Capture the cell that displays the provided text and extract its [x, y] central coordinate. 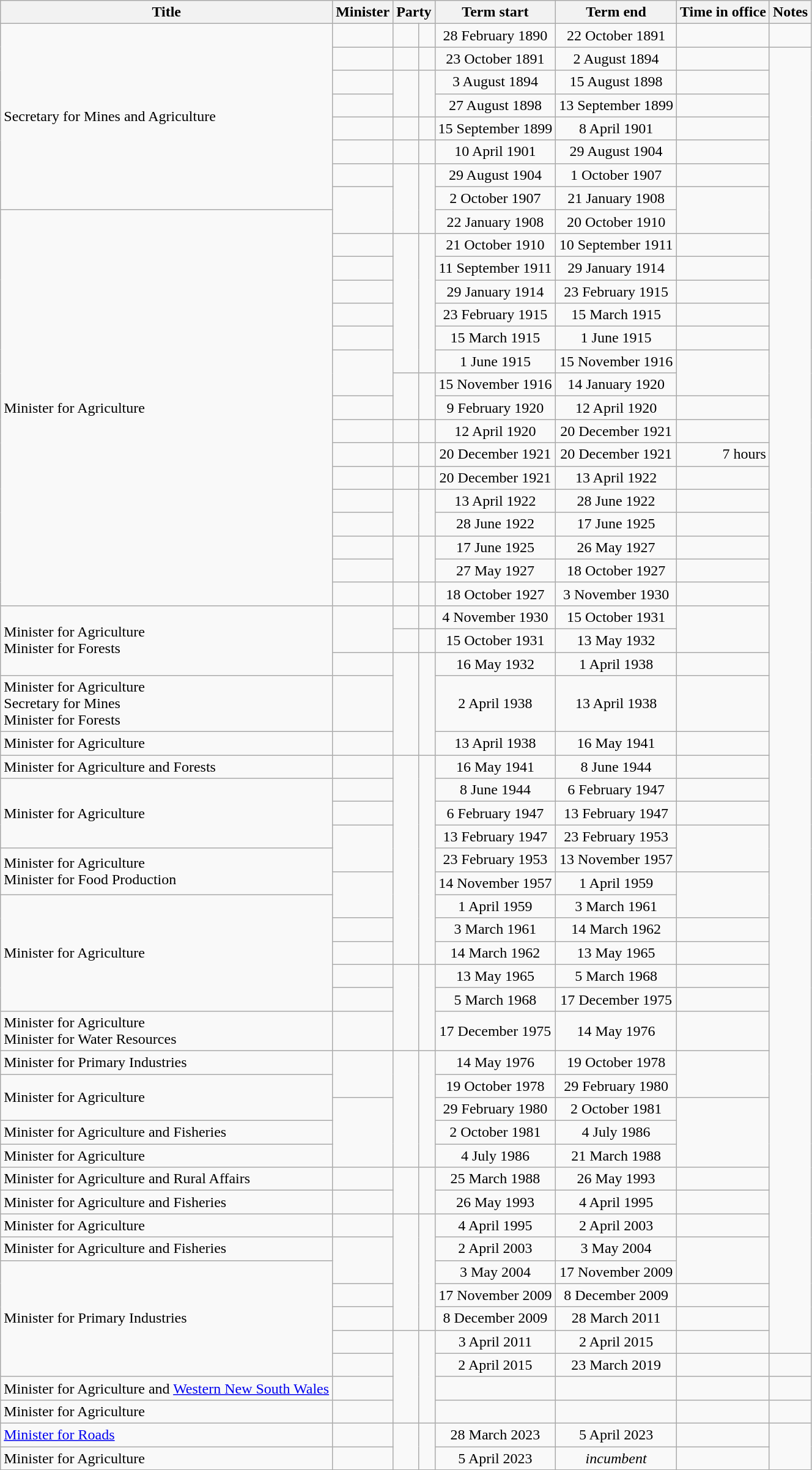
Minister for Agriculture and Western New South Wales [166, 1388]
28 February 1890 [495, 35]
Minister for AgricultureMinister for Water Resources [166, 1031]
2 October 1907 [495, 198]
incumbent [616, 1458]
10 September 1911 [616, 245]
Minister for AgricultureMinister for Food Production [166, 871]
21 March 1988 [616, 1156]
23 October 1891 [495, 59]
Minister for AgricultureMinister for Forests [166, 640]
14 January 1920 [616, 385]
Title [166, 12]
27 May 1927 [495, 571]
Notes [790, 12]
3 November 1930 [616, 594]
3 April 2011 [495, 1342]
Minister for Agriculture and Rural Affairs [166, 1179]
7 hours [723, 454]
11 September 1911 [495, 268]
21 January 1908 [616, 198]
4 November 1930 [495, 617]
1 April 1938 [616, 663]
23 March 2019 [616, 1365]
Party [414, 12]
27 August 1898 [495, 105]
26 May 1927 [616, 547]
9 February 1920 [495, 408]
13 November 1957 [616, 860]
3 August 1894 [495, 82]
Minister for AgricultureSecretary for MinesMinister for Forests [166, 704]
Minister [363, 12]
13 May 1932 [616, 640]
2 August 1894 [616, 59]
Term end [616, 12]
28 March 2023 [495, 1435]
15 September 1899 [495, 128]
14 November 1957 [495, 883]
Term start [495, 12]
8 April 1901 [616, 128]
13 September 1899 [616, 105]
2 April 1938 [495, 704]
22 January 1908 [495, 221]
25 March 1988 [495, 1179]
15 August 1898 [616, 82]
10 April 1901 [495, 152]
1 October 1907 [616, 175]
16 May 1932 [495, 663]
Time in office [723, 12]
20 October 1910 [616, 221]
Minister for Roads [166, 1435]
21 October 1910 [495, 245]
Minister for Agriculture and Forests [166, 767]
Secretary for Mines and Agriculture [166, 117]
22 October 1891 [616, 35]
28 March 2011 [616, 1318]
